Extract the (X, Y) coordinate from the center of the cell holding the provided text.  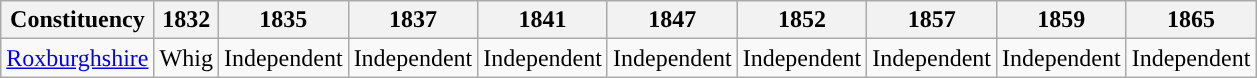
1852 (802, 20)
Whig (186, 58)
1832 (186, 20)
1841 (543, 20)
1835 (283, 20)
Constituency (78, 20)
1859 (1061, 20)
1837 (413, 20)
1865 (1191, 20)
1857 (932, 20)
Roxburghshire (78, 58)
1847 (672, 20)
